From the cell containing the given text, extract its center point as (X, Y) coordinate. 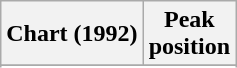
Chart (1992) (72, 34)
Peakposition (189, 34)
